Return (x, y) of the center of cell containing provided text 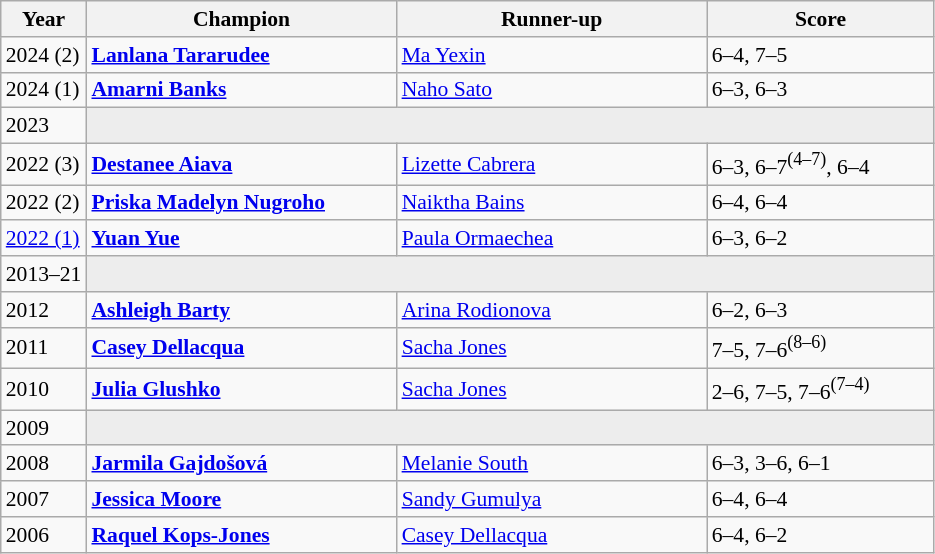
2024 (2) (44, 55)
6–4, 7–5 (821, 55)
Ma Yexin (552, 55)
2011 (44, 348)
2–6, 7–5, 7–6(7–4) (821, 390)
Champion (241, 19)
2023 (44, 126)
Year (44, 19)
6–4, 6–2 (821, 535)
Ashleigh Barty (241, 310)
Lizette Cabrera (552, 164)
2010 (44, 390)
Destanee Aiava (241, 164)
Naho Sato (552, 90)
Naiktha Bains (552, 203)
Jessica Moore (241, 499)
Yuan Yue (241, 239)
6–3, 6–7(4–7), 6–4 (821, 164)
Jarmila Gajdošová (241, 464)
2009 (44, 428)
6–3, 6–2 (821, 239)
Lanlana Tararudee (241, 55)
Sandy Gumulya (552, 499)
Julia Glushko (241, 390)
6–3, 6–3 (821, 90)
6–2, 6–3 (821, 310)
Priska Madelyn Nugroho (241, 203)
2022 (3) (44, 164)
Amarni Banks (241, 90)
2008 (44, 464)
2024 (1) (44, 90)
Score (821, 19)
2022 (2) (44, 203)
6–3, 3–6, 6–1 (821, 464)
Paula Ormaechea (552, 239)
2013–21 (44, 274)
7–5, 7–6(8–6) (821, 348)
2007 (44, 499)
2022 (1) (44, 239)
Melanie South (552, 464)
Arina Rodionova (552, 310)
2006 (44, 535)
Runner-up (552, 19)
2012 (44, 310)
Raquel Kops-Jones (241, 535)
